Return (X, Y) of the center of cell containing provided text 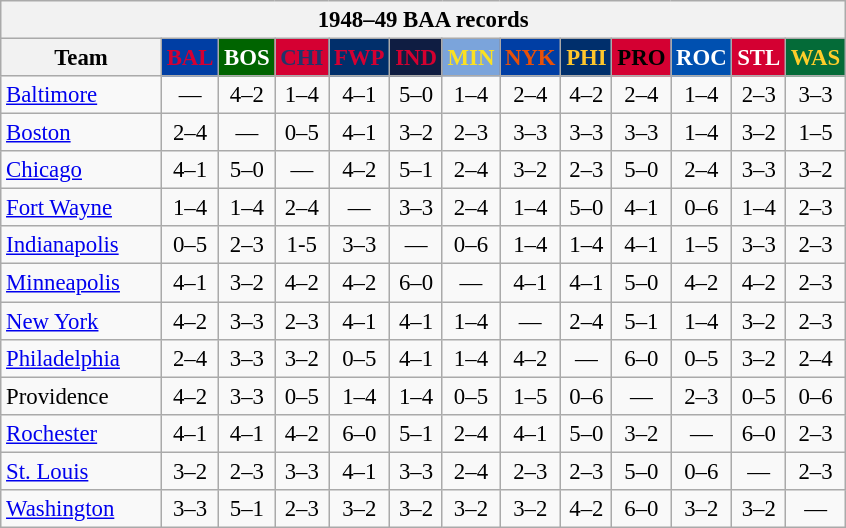
New York (82, 321)
Indianapolis (82, 245)
1948–49 BAA records (424, 20)
STL (759, 58)
BOS (247, 58)
BAL (190, 58)
1-5 (302, 245)
Washington (82, 509)
Providence (82, 396)
Philadelphia (82, 358)
IND (416, 58)
Boston (82, 133)
Chicago (82, 170)
NYK (530, 58)
FWP (360, 58)
MIN (470, 58)
ROC (702, 58)
Baltimore (82, 95)
PHI (586, 58)
St. Louis (82, 471)
WAS (816, 58)
CHI (302, 58)
Rochester (82, 433)
PRO (642, 58)
Minneapolis (82, 283)
Fort Wayne (82, 208)
Team (82, 58)
